Scan for the cell matching the given text and deliver its [x, y] coordinate at center. 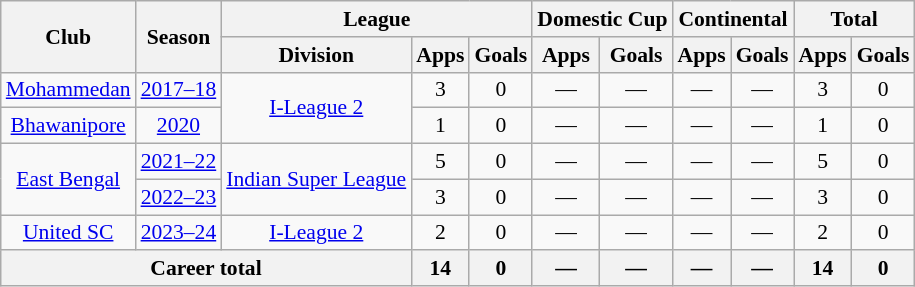
League [376, 19]
East Bengal [68, 180]
Domestic Cup [602, 19]
2020 [179, 126]
Season [179, 36]
Mohammedan [68, 90]
Club [68, 36]
Career total [206, 269]
Division [316, 55]
Continental [734, 19]
Indian Super League [316, 180]
Bhawanipore [68, 126]
2022–23 [179, 197]
Total [854, 19]
United SC [68, 233]
2017–18 [179, 90]
2023–24 [179, 233]
2021–22 [179, 162]
